Search for the cell housing the specified text and yield its [X, Y] center coordinate. 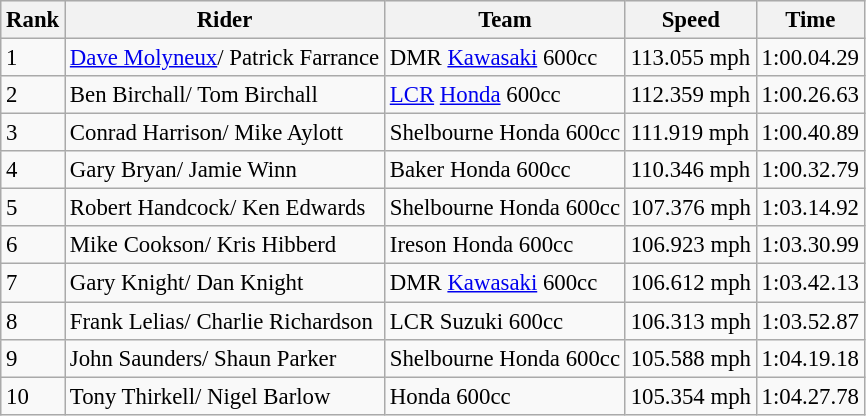
113.055 mph [690, 58]
106.923 mph [690, 245]
106.313 mph [690, 321]
106.612 mph [690, 283]
1:03.30.99 [810, 245]
LCR Honda 600cc [504, 95]
112.359 mph [690, 95]
Gary Knight/ Dan Knight [225, 283]
1:00.32.79 [810, 170]
111.919 mph [690, 133]
Rank [33, 20]
9 [33, 358]
LCR Suzuki 600cc [504, 321]
1:00.40.89 [810, 133]
1:00.26.63 [810, 95]
Baker Honda 600cc [504, 170]
110.346 mph [690, 170]
2 [33, 95]
5 [33, 208]
1:04.19.18 [810, 358]
10 [33, 396]
1 [33, 58]
Dave Molyneux/ Patrick Farrance [225, 58]
Honda 600cc [504, 396]
6 [33, 245]
Conrad Harrison/ Mike Aylott [225, 133]
105.354 mph [690, 396]
Frank Lelias/ Charlie Richardson [225, 321]
Gary Bryan/ Jamie Winn [225, 170]
1:04.27.78 [810, 396]
Mike Cookson/ Kris Hibberd [225, 245]
Ben Birchall/ Tom Birchall [225, 95]
3 [33, 133]
Speed [690, 20]
8 [33, 321]
Time [810, 20]
107.376 mph [690, 208]
1:03.42.13 [810, 283]
1:03.14.92 [810, 208]
Rider [225, 20]
1:00.04.29 [810, 58]
Robert Handcock/ Ken Edwards [225, 208]
4 [33, 170]
John Saunders/ Shaun Parker [225, 358]
Tony Thirkell/ Nigel Barlow [225, 396]
1:03.52.87 [810, 321]
Ireson Honda 600cc [504, 245]
105.588 mph [690, 358]
7 [33, 283]
Team [504, 20]
